Return (x, y) of the center of cell containing provided text 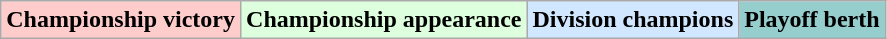
Division champions (633, 20)
Championship appearance (384, 20)
Championship victory (121, 20)
Playoff berth (812, 20)
